Scan for the cell matching the given text and deliver its (x, y) coordinate at center. 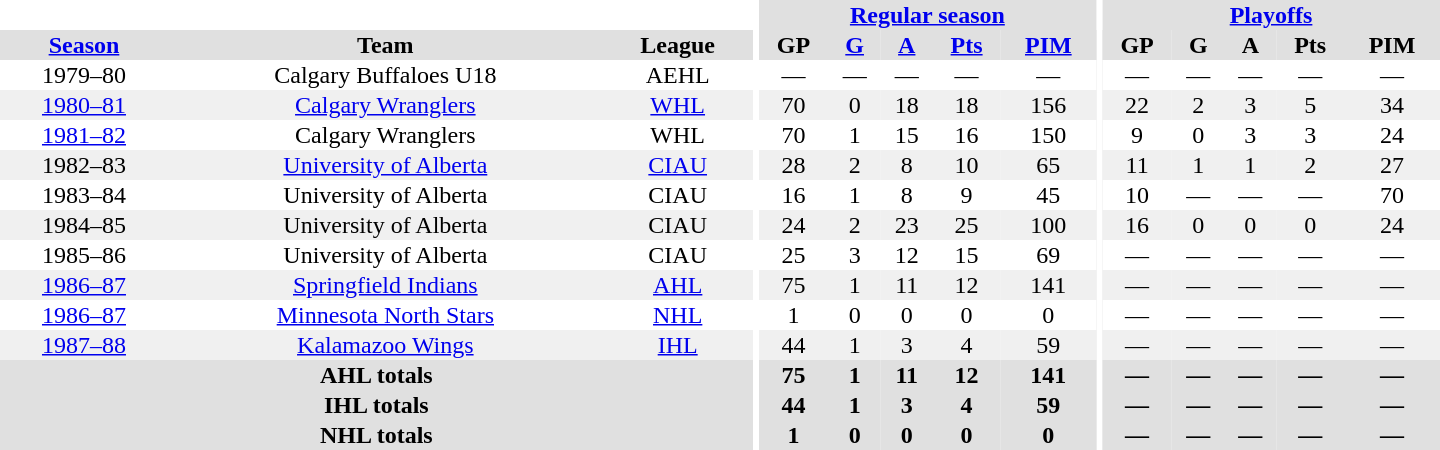
65 (1048, 165)
45 (1048, 195)
1981–82 (84, 135)
Minnesota North Stars (386, 315)
1979–80 (84, 75)
1980–81 (84, 105)
Springfield Indians (386, 285)
27 (1392, 165)
NHL (678, 315)
IHL (678, 345)
156 (1048, 105)
34 (1392, 105)
IHL totals (376, 405)
69 (1048, 255)
Regular season (927, 15)
AHL (678, 285)
Season (84, 45)
Playoffs (1271, 15)
AEHL (678, 75)
League (678, 45)
Calgary Buffaloes U18 (386, 75)
100 (1048, 225)
150 (1048, 135)
1987–88 (84, 345)
NHL totals (376, 435)
28 (793, 165)
Team (386, 45)
23 (907, 225)
AHL totals (376, 375)
1982–83 (84, 165)
22 (1137, 105)
1983–84 (84, 195)
Kalamazoo Wings (386, 345)
1985–86 (84, 255)
5 (1310, 105)
1984–85 (84, 225)
